Determine the (X, Y) coordinate at the center of the cell enclosing the given text.  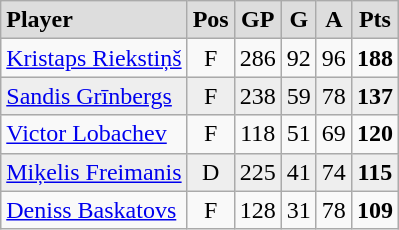
225 (258, 172)
286 (258, 58)
92 (298, 58)
69 (334, 134)
128 (258, 210)
G (298, 20)
137 (374, 96)
Victor Lobachev (94, 134)
Pos (210, 20)
51 (298, 134)
238 (258, 96)
120 (374, 134)
Pts (374, 20)
118 (258, 134)
41 (298, 172)
74 (334, 172)
96 (334, 58)
Miķelis Freimanis (94, 172)
115 (374, 172)
59 (298, 96)
188 (374, 58)
31 (298, 210)
Sandis Grīnbergs (94, 96)
Deniss Baskatovs (94, 210)
Kristaps Riekstiņš (94, 58)
109 (374, 210)
D (210, 172)
Player (94, 20)
A (334, 20)
GP (258, 20)
